Return the [x, y] coordinate for the center point of the cell that contains the specified text.  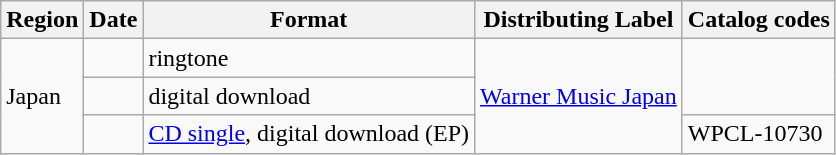
WPCL-10730 [758, 134]
Region [42, 20]
Warner Music Japan [579, 96]
Distributing Label [579, 20]
digital download [309, 96]
ringtone [309, 58]
Date [114, 20]
CD single, digital download (EP) [309, 134]
Format [309, 20]
Catalog codes [758, 20]
Japan [42, 96]
